Return (x, y) of the center of cell containing provided text 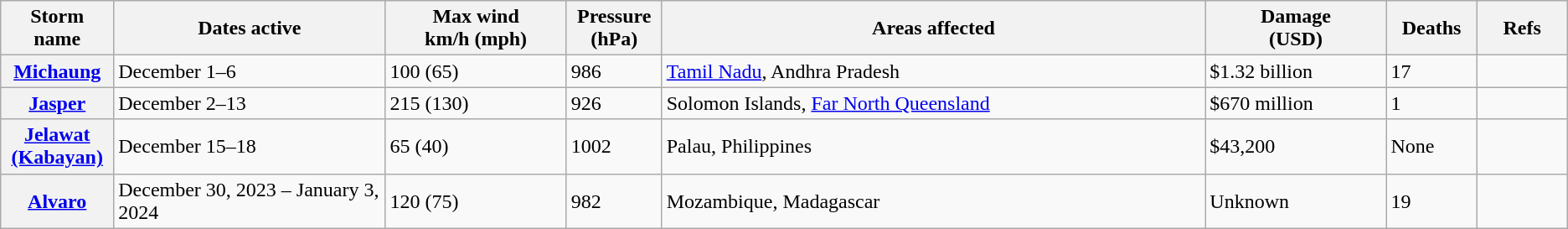
Michaung (57, 71)
1 (1431, 103)
Dates active (250, 29)
17 (1431, 71)
120 (75) (476, 201)
$43,200 (1296, 146)
Pressure(hPa) (614, 29)
Palau, Philippines (933, 146)
December 30, 2023 – January 3, 2024 (250, 201)
$1.32 billion (1296, 71)
986 (614, 71)
Jelawat (Kabayan) (57, 146)
65 (40) (476, 146)
December 15–18 (250, 146)
982 (614, 201)
Jasper (57, 103)
100 (65) (476, 71)
Tamil Nadu, Andhra Pradesh (933, 71)
Max windkm/h (mph) (476, 29)
$670 million (1296, 103)
926 (614, 103)
Storm name (57, 29)
Unknown (1296, 201)
December 2–13 (250, 103)
None (1431, 146)
December 1–6 (250, 71)
215 (130) (476, 103)
19 (1431, 201)
1002 (614, 146)
Mozambique, Madagascar (933, 201)
Deaths (1431, 29)
Areas affected (933, 29)
Damage(USD) (1296, 29)
Alvaro (57, 201)
Refs (1522, 29)
Solomon Islands, Far North Queensland (933, 103)
